Detect which cell encompasses the target text, then output its [X, Y] center coordinate. 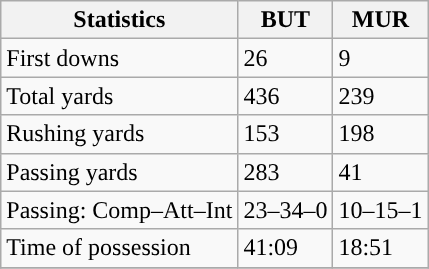
Statistics [120, 20]
Rushing yards [120, 134]
41 [380, 172]
Total yards [120, 96]
283 [286, 172]
18:51 [380, 248]
9 [380, 58]
MUR [380, 20]
Passing: Comp–Att–Int [120, 210]
153 [286, 134]
239 [380, 96]
BUT [286, 20]
10–15–1 [380, 210]
198 [380, 134]
Time of possession [120, 248]
Passing yards [120, 172]
41:09 [286, 248]
436 [286, 96]
26 [286, 58]
First downs [120, 58]
23–34–0 [286, 210]
